Scan for the cell matching the given text and deliver its [x, y] coordinate at center. 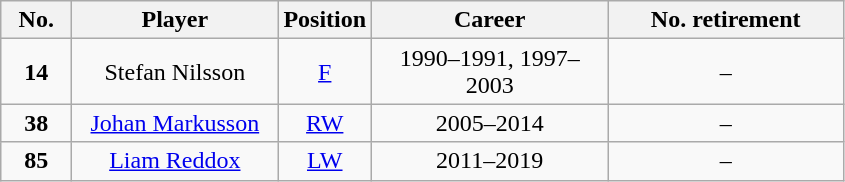
Johan Markusson [175, 123]
14 [36, 72]
Career [490, 20]
Position [325, 20]
2005–2014 [490, 123]
No. retirement [726, 20]
Player [175, 20]
No. [36, 20]
Liam Reddox [175, 161]
85 [36, 161]
1990–1991, 1997–2003 [490, 72]
2011–2019 [490, 161]
38 [36, 123]
F [325, 72]
Stefan Nilsson [175, 72]
LW [325, 161]
RW [325, 123]
